Extract the (x, y) coordinate from the center of the cell holding the provided text.  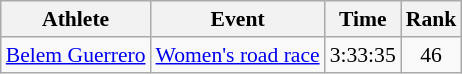
Athlete (76, 19)
Event (238, 19)
Women's road race (238, 55)
3:33:35 (363, 55)
46 (432, 55)
Time (363, 19)
Belem Guerrero (76, 55)
Rank (432, 19)
